Identify which cell holds the provided text, then report its (X, Y) central coordinate. 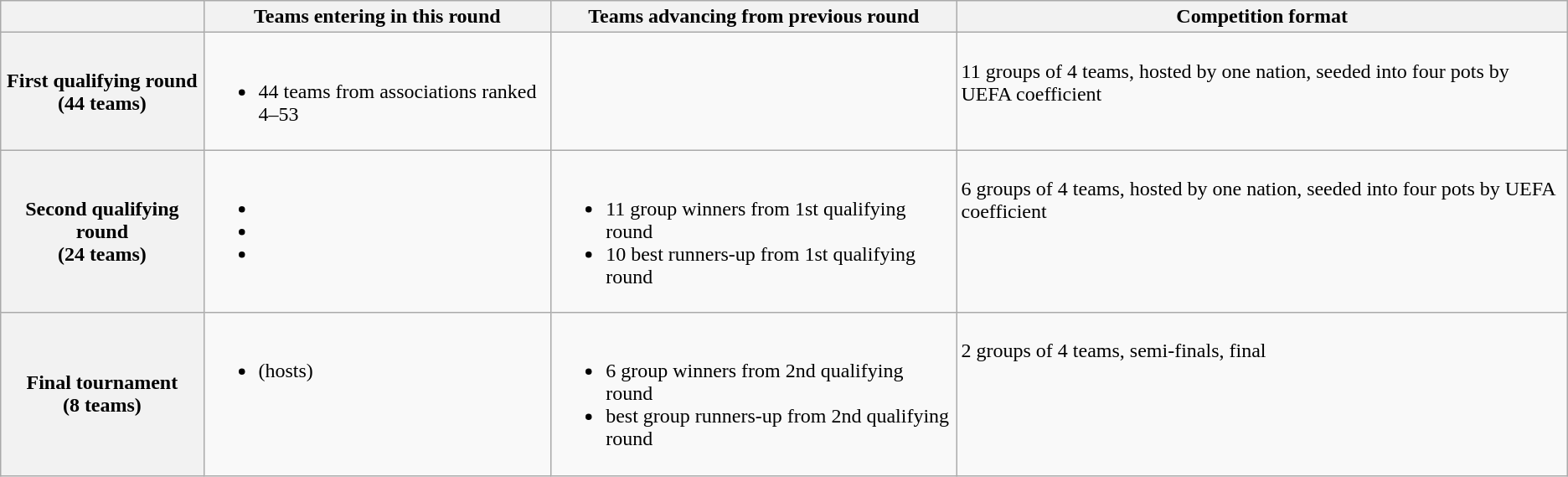
2 groups of 4 teams, semi-finals, final (1261, 394)
44 teams from associations ranked 4–53 (377, 91)
Teams advancing from previous round (754, 17)
Final tournament (8 teams) (102, 394)
6 groups of 4 teams, hosted by one nation, seeded into four pots by UEFA coefficient (1261, 231)
11 groups of 4 teams, hosted by one nation, seeded into four pots by UEFA coefficient (1261, 91)
Competition format (1261, 17)
Teams entering in this round (377, 17)
(hosts) (377, 394)
6 group winners from 2nd qualifying roundbest group runners-up from 2nd qualifying round (754, 394)
11 group winners from 1st qualifying round10 best runners-up from 1st qualifying round (754, 231)
Second qualifying round (24 teams) (102, 231)
First qualifying round (44 teams) (102, 91)
